Extract the (x, y) coordinate from the center of the cell holding the provided text.  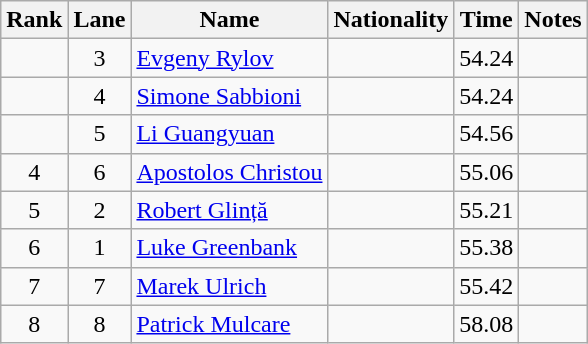
1 (100, 248)
3 (100, 58)
Evgeny Rylov (230, 58)
55.42 (486, 286)
Simone Sabbioni (230, 96)
Robert Glință (230, 210)
54.56 (486, 134)
58.08 (486, 324)
Nationality (391, 20)
55.38 (486, 248)
Rank (34, 20)
Notes (553, 20)
Apostolos Christou (230, 172)
Time (486, 20)
55.06 (486, 172)
Luke Greenbank (230, 248)
Name (230, 20)
55.21 (486, 210)
Lane (100, 20)
Li Guangyuan (230, 134)
Patrick Mulcare (230, 324)
2 (100, 210)
Marek Ulrich (230, 286)
